For the text-containing cell, return its midpoint in [X, Y] coordinate format. 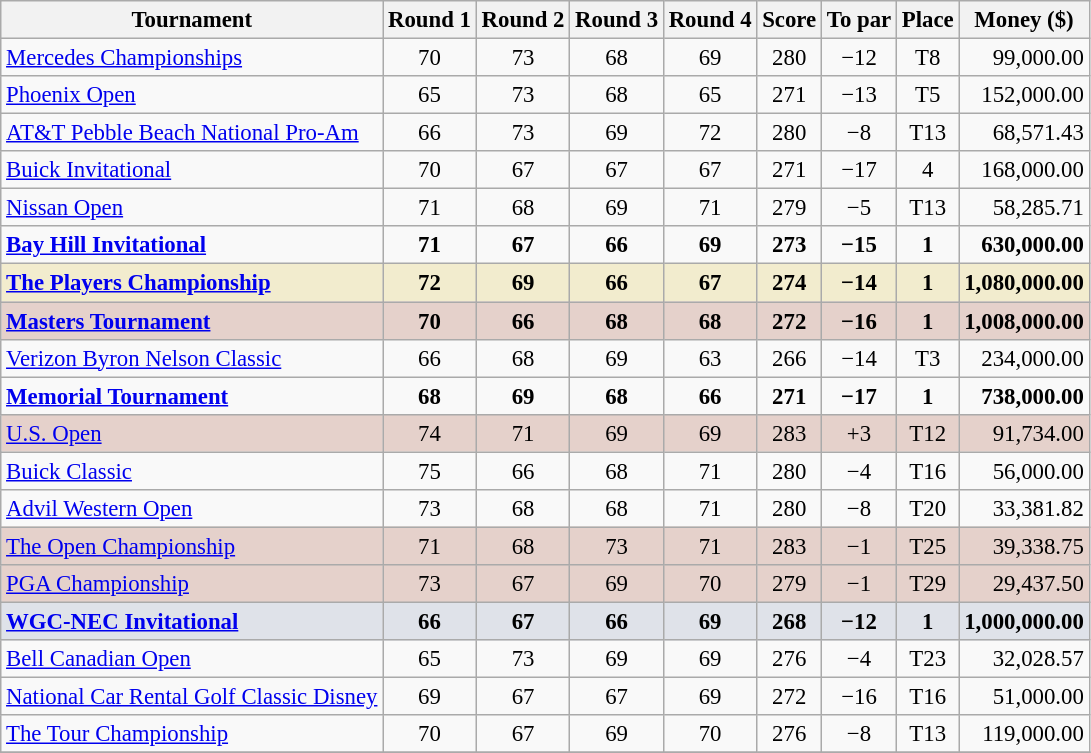
630,000.00 [1024, 245]
58,285.71 [1024, 208]
Mercedes Championships [192, 58]
1,000,000.00 [1024, 621]
Nissan Open [192, 208]
T5 [927, 95]
68,571.43 [1024, 133]
The Players Championship [192, 283]
Score [790, 20]
56,000.00 [1024, 471]
Round 3 [617, 20]
75 [430, 471]
Bell Canadian Open [192, 659]
Advil Western Open [192, 509]
T29 [927, 584]
T20 [927, 509]
T25 [927, 546]
Phoenix Open [192, 95]
Verizon Byron Nelson Classic [192, 358]
National Car Rental Golf Classic Disney [192, 697]
234,000.00 [1024, 358]
PGA Championship [192, 584]
4 [927, 170]
1,008,000.00 [1024, 321]
51,000.00 [1024, 697]
33,381.82 [1024, 509]
−13 [858, 95]
266 [790, 358]
29,437.50 [1024, 584]
738,000.00 [1024, 396]
63 [710, 358]
T3 [927, 358]
Round 2 [523, 20]
T23 [927, 659]
Bay Hill Invitational [192, 245]
Money ($) [1024, 20]
273 [790, 245]
Memorial Tournament [192, 396]
1,080,000.00 [1024, 283]
Tournament [192, 20]
Buick Classic [192, 471]
To par [858, 20]
91,734.00 [1024, 433]
99,000.00 [1024, 58]
The Tour Championship [192, 734]
152,000.00 [1024, 95]
32,028.57 [1024, 659]
T8 [927, 58]
The Open Championship [192, 546]
274 [790, 283]
Masters Tournament [192, 321]
−15 [858, 245]
+3 [858, 433]
39,338.75 [1024, 546]
74 [430, 433]
119,000.00 [1024, 734]
Buick Invitational [192, 170]
Round 1 [430, 20]
U.S. Open [192, 433]
AT&T Pebble Beach National Pro-Am [192, 133]
168,000.00 [1024, 170]
WGC-NEC Invitational [192, 621]
T12 [927, 433]
Place [927, 20]
Round 4 [710, 20]
−5 [858, 208]
268 [790, 621]
